Detect which cell encompasses the target text, then output its (x, y) center coordinate. 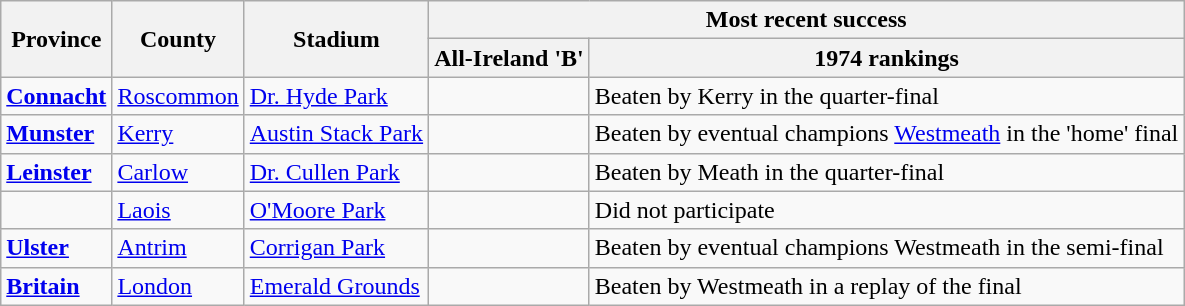
Dr. Cullen Park (336, 172)
Beaten by Westmeath in a replay of the final (886, 286)
County (178, 39)
Beaten by Meath in the quarter-final (886, 172)
Emerald Grounds (336, 286)
Austin Stack Park (336, 134)
Ulster (56, 248)
O'Moore Park (336, 210)
Connacht (56, 96)
Laois (178, 210)
Carlow (178, 172)
Beaten by eventual champions Westmeath in the semi-final (886, 248)
1974 rankings (886, 58)
Did not participate (886, 210)
Antrim (178, 248)
All-Ireland 'B' (510, 58)
Dr. Hyde Park (336, 96)
Most recent success (806, 20)
Province (56, 39)
Munster (56, 134)
Beaten by eventual champions Westmeath in the 'home' final (886, 134)
London (178, 286)
Corrigan Park (336, 248)
Leinster (56, 172)
Beaten by Kerry in the quarter-final (886, 96)
Roscommon (178, 96)
Britain (56, 286)
Stadium (336, 39)
Kerry (178, 134)
